Scan for the cell matching the given text and deliver its (x, y) coordinate at center. 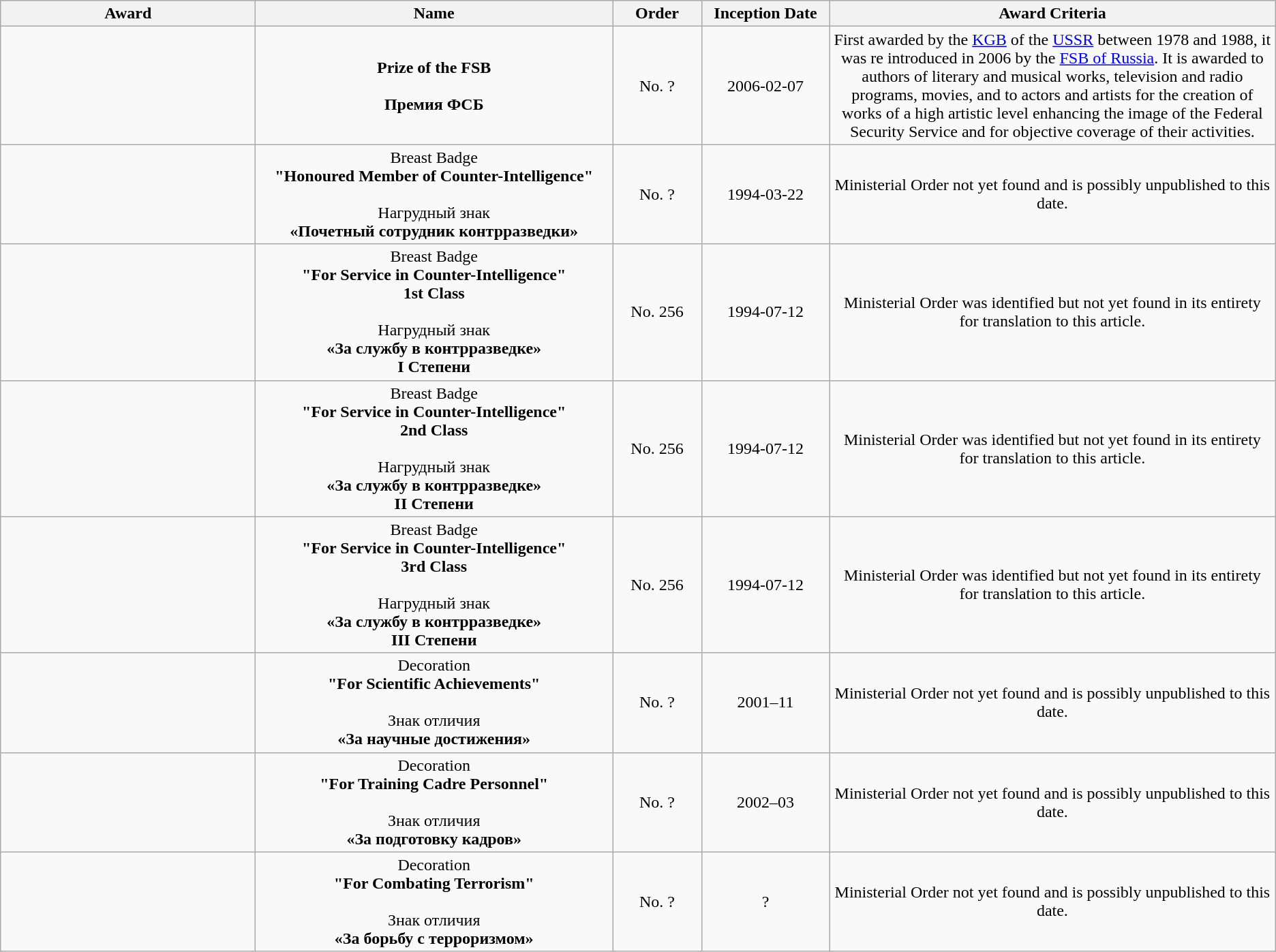
Award (128, 14)
Prize of the FSBПремия ФСБ (434, 86)
1994-03-22 (765, 194)
Order (657, 14)
2001–11 (765, 703)
Breast Badge"For Service in Counter-Intelligence"3rd ClassНагрудный знак«За службу в контрразведке»III Степени (434, 585)
Inception Date (765, 14)
2002–03 (765, 802)
Breast Badge"For Service in Counter-Intelligence"1st ClassНагрудный знак«За службу в контрразведке»I Степени (434, 312)
Breast Badge"Honoured Member of Counter-Intelligence"Нагрудный знак«Почетный сотрудник контрразведки» (434, 194)
Decoration"For Combating Terrorism"Знак отличия«За борьбу с терроризмом» (434, 902)
2006-02-07 (765, 86)
Breast Badge"For Service in Counter-Intelligence"2nd ClassНагрудный знак«За службу в контрразведке»II Степени (434, 448)
Decoration"For Scientific Achievements"Знак отличия«За научные достижения» (434, 703)
Award Criteria (1052, 14)
Decoration"For Training Cadre Personnel"Знак отличия«За подготовку кадров» (434, 802)
? (765, 902)
Name (434, 14)
